From the cell containing the given text, extract its center point as [x, y] coordinate. 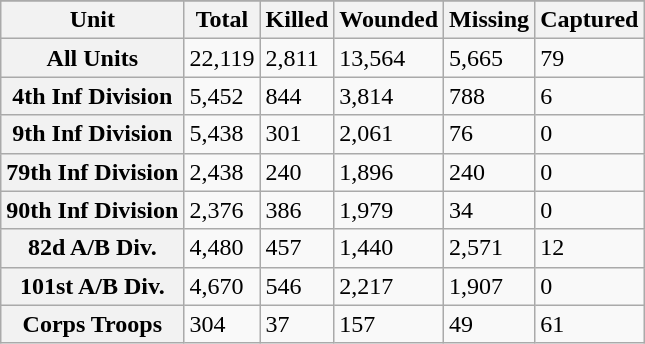
82d A/B Div. [92, 248]
22,119 [222, 58]
5,438 [222, 134]
1,979 [389, 210]
49 [490, 324]
61 [590, 324]
All Units [92, 58]
2,376 [222, 210]
1,896 [389, 172]
2,061 [389, 134]
12 [590, 248]
Missing [490, 20]
Unit [92, 20]
Corps Troops [92, 324]
101st A/B Div. [92, 286]
79 [590, 58]
37 [297, 324]
3,814 [389, 96]
13,564 [389, 58]
Captured [590, 20]
788 [490, 96]
76 [490, 134]
Wounded [389, 20]
Total [222, 20]
9th Inf Division [92, 134]
4th Inf Division [92, 96]
386 [297, 210]
5,452 [222, 96]
546 [297, 286]
5,665 [490, 58]
Killed [297, 20]
157 [389, 324]
1,907 [490, 286]
457 [297, 248]
304 [222, 324]
1,440 [389, 248]
2,571 [490, 248]
301 [297, 134]
90th Inf Division [92, 210]
34 [490, 210]
2,438 [222, 172]
79th Inf Division [92, 172]
4,480 [222, 248]
2,811 [297, 58]
6 [590, 96]
844 [297, 96]
2,217 [389, 286]
4,670 [222, 286]
